Determine the (x, y) coordinate at the center of the cell enclosing the given text.  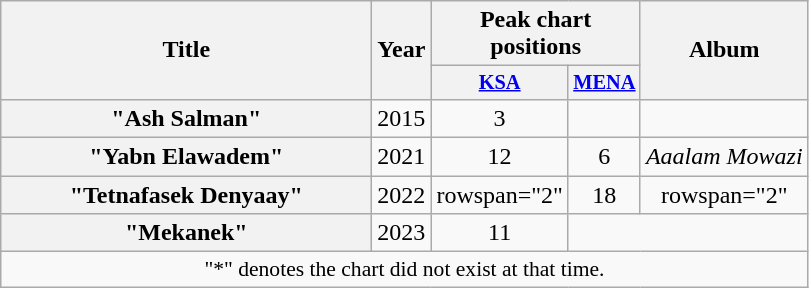
Year (402, 50)
2015 (402, 118)
MENA (604, 83)
2021 (402, 157)
"Tetnafasek Denyaay" (186, 195)
Title (186, 50)
Aaalam Mowazi (724, 157)
Peak chart positions (536, 34)
Album (724, 50)
KSA (500, 83)
11 (500, 233)
"Ash Salman" (186, 118)
6 (604, 157)
"Yabn Elawadem" (186, 157)
"Mekanek" (186, 233)
2022 (402, 195)
12 (500, 157)
"*" denotes the chart did not exist at that time. (404, 270)
3 (500, 118)
2023 (402, 233)
18 (604, 195)
